Detect which cell encompasses the target text, then output its (x, y) center coordinate. 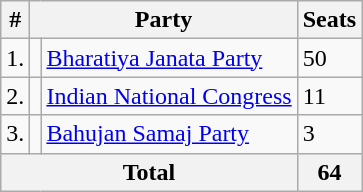
50 (329, 58)
2. (16, 96)
Indian National Congress (169, 96)
Bahujan Samaj Party (169, 134)
# (16, 20)
Bharatiya Janata Party (169, 58)
11 (329, 96)
3. (16, 134)
3 (329, 134)
Party (164, 20)
Total (149, 172)
1. (16, 58)
Seats (329, 20)
64 (329, 172)
